Pinpoint the cell where the given text exists, returning its [x, y] midpoint coordinate. 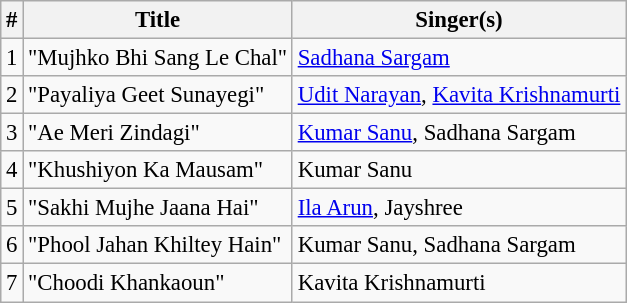
5 [12, 208]
Sadhana Sargam [458, 58]
4 [12, 170]
3 [12, 133]
"Mujhko Bhi Sang Le Chal" [158, 58]
1 [12, 58]
6 [12, 245]
"Ae Meri Zindagi" [158, 133]
"Phool Jahan Khiltey Hain" [158, 245]
Kumar Sanu [458, 170]
2 [12, 95]
Ila Arun, Jayshree [458, 208]
7 [12, 283]
Kavita Krishnamurti [458, 283]
Title [158, 20]
Udit Narayan, Kavita Krishnamurti [458, 95]
Singer(s) [458, 20]
"Khushiyon Ka Mausam" [158, 170]
"Payaliya Geet Sunayegi" [158, 95]
"Choodi Khankaoun" [158, 283]
"Sakhi Mujhe Jaana Hai" [158, 208]
# [12, 20]
